Find where the given text appears and provide that cell's center as [x, y] coordinate. 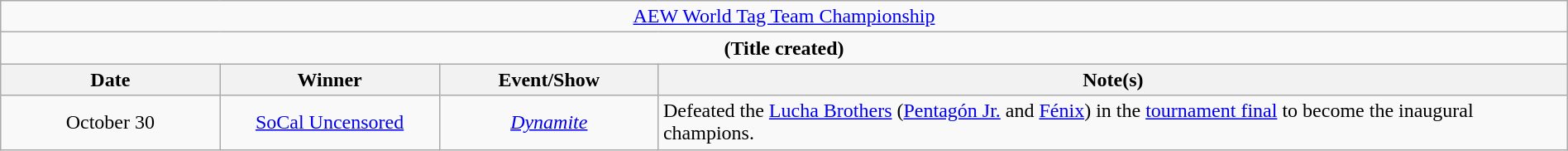
October 30 [111, 123]
AEW World Tag Team Championship [784, 17]
Defeated the Lucha Brothers (Pentagón Jr. and Fénix) in the tournament final to become the inaugural champions. [1113, 123]
(Title created) [784, 48]
Event/Show [549, 80]
Note(s) [1113, 80]
Dynamite [549, 123]
Date [111, 80]
Winner [329, 80]
SoCal Uncensored [329, 123]
